Find where the given text appears and provide that cell's center as [X, Y] coordinate. 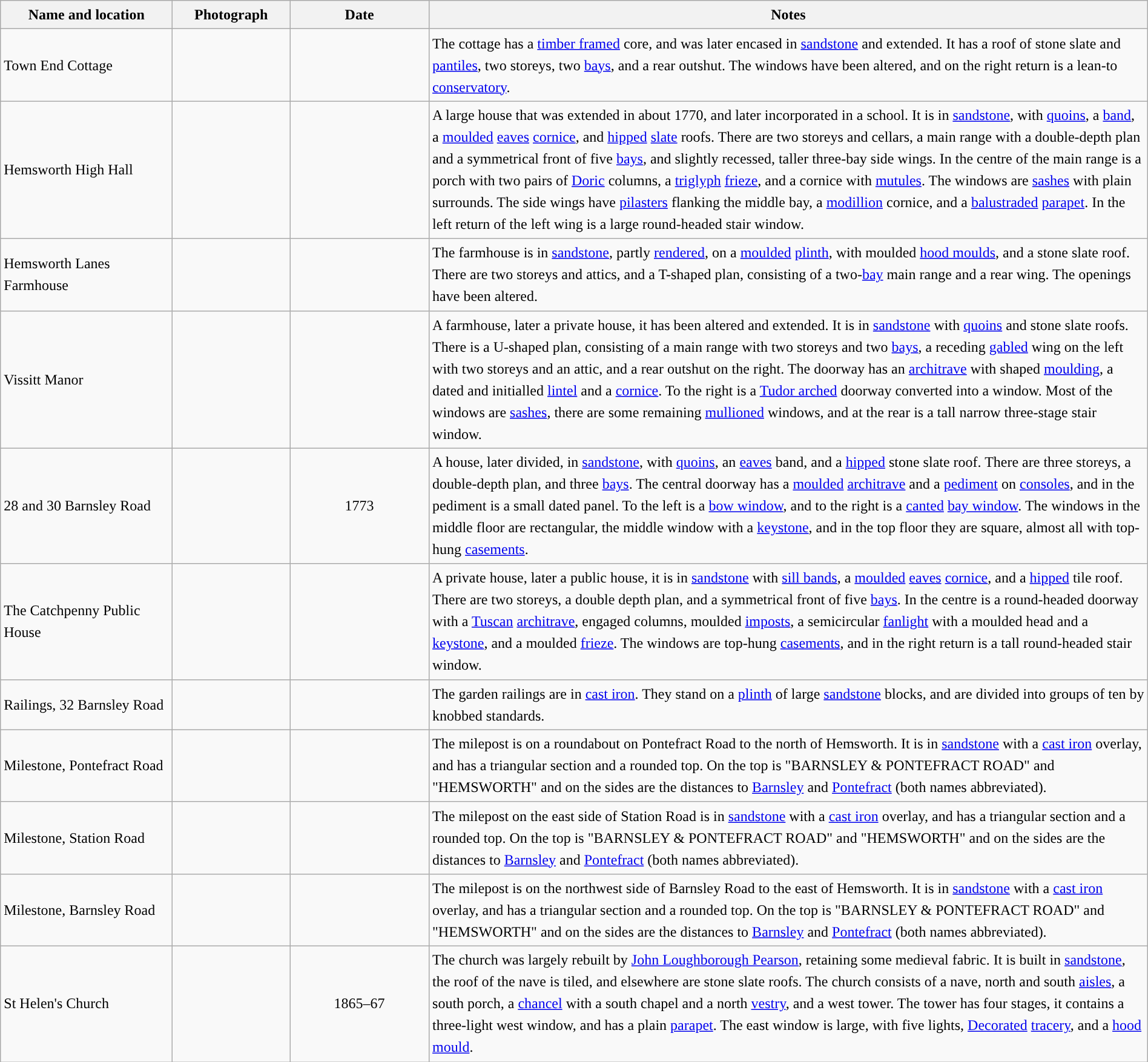
Milestone, Pontefract Road [87, 765]
1865–67 [360, 1004]
Hemsworth High Hall [87, 170]
Railings, 32 Barnsley Road [87, 705]
Photograph [231, 15]
Milestone, Station Road [87, 838]
Hemsworth Lanes Farmhouse [87, 275]
Milestone, Barnsley Road [87, 909]
Date [360, 15]
28 and 30 Barnsley Road [87, 506]
Name and location [87, 15]
Town End Cottage [87, 65]
1773 [360, 506]
The Catchpenny Public House [87, 621]
St Helen's Church [87, 1004]
Vissitt Manor [87, 379]
The garden railings are in cast iron. They stand on a plinth of large sandstone blocks, and are divided into groups of ten by knobbed standards. [788, 705]
Notes [788, 15]
